From the cell containing the given text, extract its center point as [x, y] coordinate. 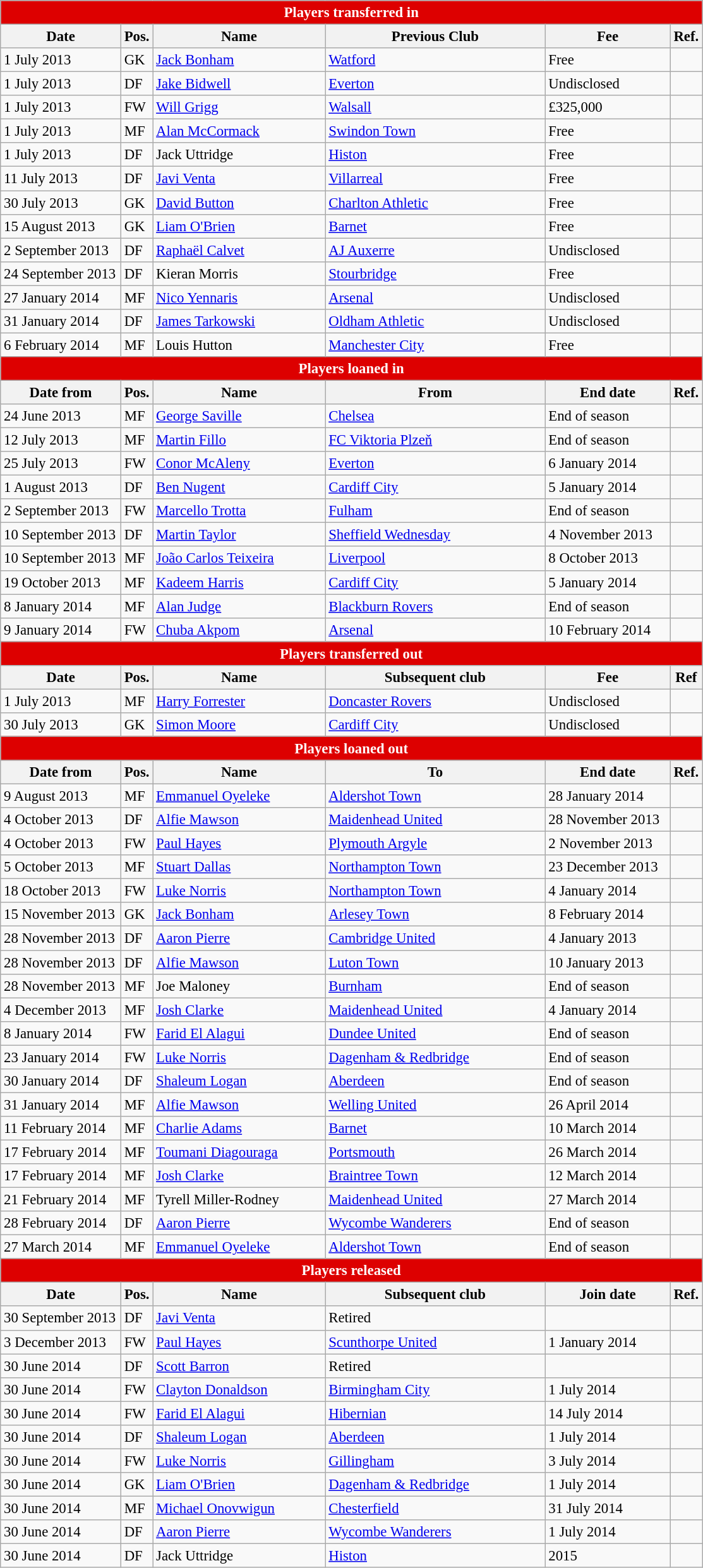
Kieran Morris [239, 273]
Swindon Town [435, 131]
Dundee United [435, 1033]
Players released [351, 1271]
Oldham Athletic [435, 321]
Sheffield Wednesday [435, 535]
Kadeem Harris [239, 582]
Will Grigg [239, 107]
24 September 2013 [61, 273]
Charlie Adams [239, 1128]
28 January 2014 [608, 796]
Chuba Akpom [239, 630]
Burnham [435, 986]
Conor McAleny [239, 464]
25 July 2013 [61, 464]
Liverpool [435, 559]
4 December 2013 [61, 1010]
28 February 2014 [61, 1223]
Players transferred out [351, 654]
24 June 2013 [61, 416]
Fulham [435, 511]
Raphaël Calvet [239, 250]
Watford [435, 60]
21 February 2014 [61, 1200]
Walsall [435, 107]
Birmingham City [435, 1389]
Scunthorpe United [435, 1342]
Michael Onovwigun [239, 1508]
6 January 2014 [608, 464]
Harry Forrester [239, 701]
9 January 2014 [61, 630]
26 March 2014 [608, 1152]
19 October 2013 [61, 582]
23 January 2014 [61, 1057]
23 December 2013 [608, 867]
Ref [686, 678]
From [435, 392]
Players loaned in [351, 369]
Players loaned out [351, 748]
Tyrell Miller-Rodney [239, 1200]
Chesterfield [435, 1508]
1 August 2013 [61, 488]
Gillingham [435, 1461]
Villarreal [435, 179]
Previous Club [435, 37]
3 July 2014 [608, 1461]
2 November 2013 [608, 844]
Manchester City [435, 345]
12 July 2013 [61, 440]
Cambridge United [435, 938]
30 September 2013 [61, 1319]
8 October 2013 [608, 559]
£325,000 [608, 107]
12 March 2014 [608, 1176]
2015 [608, 1556]
Join date [608, 1295]
Luton Town [435, 962]
Charlton Athletic [435, 203]
9 August 2013 [61, 796]
Blackburn Rovers [435, 606]
14 July 2014 [608, 1413]
4 January 2013 [608, 938]
Alan McCormack [239, 131]
3 December 2013 [61, 1342]
George Saville [239, 416]
Joe Maloney [239, 986]
Plymouth Argyle [435, 844]
Clayton Donaldson [239, 1389]
Hibernian [435, 1413]
Portsmouth [435, 1152]
30 January 2014 [61, 1081]
10 March 2014 [608, 1128]
15 November 2013 [61, 915]
Louis Hutton [239, 345]
Alan Judge [239, 606]
Braintree Town [435, 1176]
Stuart Dallas [239, 867]
Welling United [435, 1104]
6 February 2014 [61, 345]
Doncaster Rovers [435, 701]
Martin Fillo [239, 440]
26 April 2014 [608, 1104]
18 October 2013 [61, 891]
Jake Bidwell [239, 84]
11 July 2013 [61, 179]
4 November 2013 [608, 535]
Marcello Trotta [239, 511]
Simon Moore [239, 725]
FC Viktoria Plzeň [435, 440]
Stourbridge [435, 273]
David Button [239, 203]
5 October 2013 [61, 867]
Players transferred in [351, 13]
Arlesey Town [435, 915]
Chelsea [435, 416]
10 February 2014 [608, 630]
Scott Barron [239, 1366]
15 August 2013 [61, 226]
8 February 2014 [608, 915]
1 January 2014 [608, 1342]
Toumani Diagouraga [239, 1152]
31 July 2014 [608, 1508]
27 January 2014 [61, 297]
Nico Yennaris [239, 297]
10 January 2013 [608, 962]
João Carlos Teixeira [239, 559]
James Tarkowski [239, 321]
11 February 2014 [61, 1128]
AJ Auxerre [435, 250]
Martin Taylor [239, 535]
To [435, 772]
Ben Nugent [239, 488]
